Pinpoint the cell where the given text exists, returning its (X, Y) midpoint coordinate. 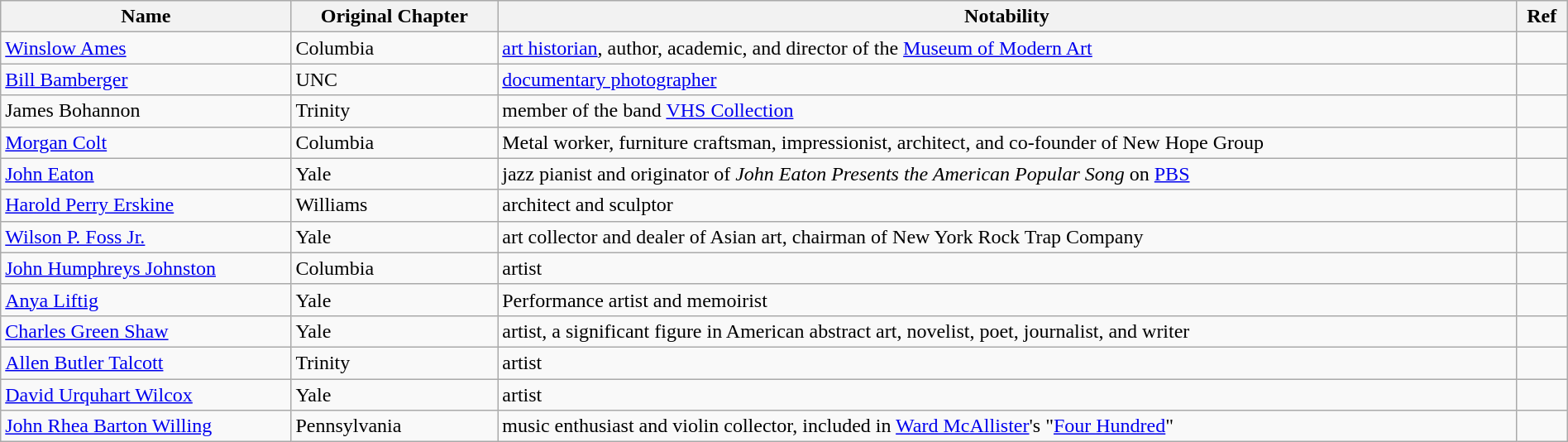
John Humphreys Johnston (146, 268)
architect and sculptor (1007, 205)
Bill Bamberger (146, 79)
Anya Liftig (146, 300)
music enthusiast and violin collector, included in Ward McAllister's "Four Hundred" (1007, 426)
Metal worker, furniture craftsman, impressionist, architect, and co-founder of New Hope Group (1007, 142)
Winslow Ames (146, 48)
John Rhea Barton Willing (146, 426)
art collector and dealer of Asian art, chairman of New York Rock Trap Company (1007, 237)
Williams (394, 205)
member of the band VHS Collection (1007, 111)
documentary photographer (1007, 79)
jazz pianist and originator of John Eaton Presents the American Popular Song on PBS (1007, 174)
Notability (1007, 17)
Ref (1542, 17)
Performance artist and memoirist (1007, 300)
David Urquhart Wilcox (146, 395)
Harold Perry Erskine (146, 205)
artist, a significant figure in American abstract art, novelist, poet, journalist, and writer (1007, 331)
Wilson P. Foss Jr. (146, 237)
Morgan Colt (146, 142)
art historian, author, academic, and director of the Museum of Modern Art (1007, 48)
James Bohannon (146, 111)
Name (146, 17)
Original Chapter (394, 17)
Allen Butler Talcott (146, 363)
Pennsylvania (394, 426)
John Eaton (146, 174)
UNC (394, 79)
Charles Green Shaw (146, 331)
